For the text-containing cell, return its midpoint in [x, y] coordinate format. 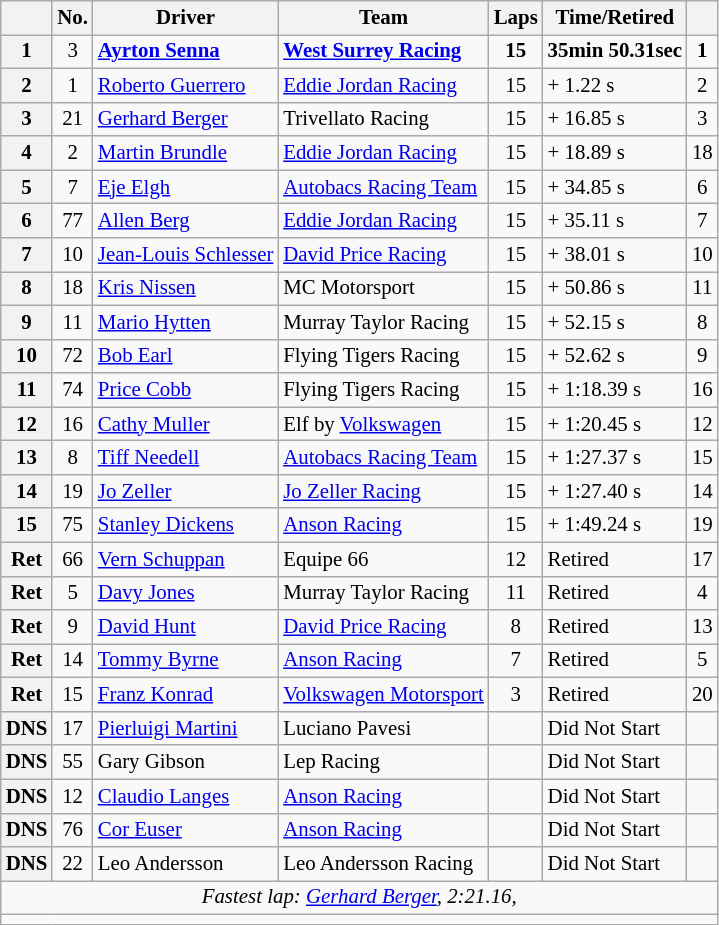
Jo Zeller [186, 491]
Jo Zeller Racing [384, 491]
Martin Brundle [186, 153]
Leo Andersson [186, 864]
+ 16.85 s [615, 119]
MC Motorsport [384, 288]
+ 50.86 s [615, 288]
Time/Retired [615, 18]
Team [384, 18]
Cor Euser [186, 830]
Pierluigi Martini [186, 728]
Bob Earl [186, 356]
22 [72, 864]
+ 1:27.37 s [615, 458]
Equipe 66 [384, 559]
Mario Hytten [186, 322]
Volkswagen Motorsport [384, 695]
+ 1:18.39 s [615, 390]
21 [72, 119]
77 [72, 221]
Davy Jones [186, 593]
+ 18.89 s [615, 153]
+ 52.62 s [615, 356]
Kris Nissen [186, 288]
Franz Konrad [186, 695]
Tiff Needell [186, 458]
Stanley Dickens [186, 525]
Leo Andersson Racing [384, 864]
35min 50.31sec [615, 51]
+ 1.22 s [615, 85]
Ayrton Senna [186, 51]
Roberto Guerrero [186, 85]
Allen Berg [186, 221]
75 [72, 525]
+ 34.85 s [615, 187]
Trivellato Racing [384, 119]
Driver [186, 18]
76 [72, 830]
Gary Gibson [186, 762]
Eje Elgh [186, 187]
+ 35.11 s [615, 221]
Price Cobb [186, 390]
+ 38.01 s [615, 255]
David Hunt [186, 627]
66 [72, 559]
55 [72, 762]
Gerhard Berger [186, 119]
20 [702, 695]
Vern Schuppan [186, 559]
Claudio Langes [186, 796]
Laps [516, 18]
+ 1:27.40 s [615, 491]
74 [72, 390]
+ 1:49.24 s [615, 525]
+ 1:20.45 s [615, 424]
Jean-Louis Schlesser [186, 255]
Luciano Pavesi [384, 728]
West Surrey Racing [384, 51]
No. [72, 18]
Elf by Volkswagen [384, 424]
Tommy Byrne [186, 661]
72 [72, 356]
Lep Racing [384, 762]
Cathy Muller [186, 424]
Fastest lap: Gerhard Berger, 2:21.16, [360, 898]
+ 52.15 s [615, 322]
